Provide the [X, Y] coordinate of the cell's center where the given text is located.  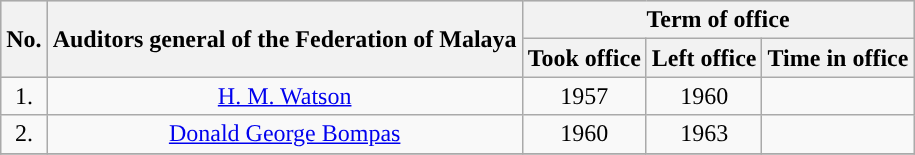
Term of office [718, 20]
Took office [584, 58]
Donald George Bompas [284, 134]
Left office [704, 58]
H. M. Watson [284, 96]
1957 [584, 96]
1. [24, 96]
2. [24, 134]
No. [24, 39]
Time in office [838, 58]
Auditors general of the Federation of Malaya [284, 39]
1963 [704, 134]
